Locate the cell with the specified text and output its (x, y) center coordinate. 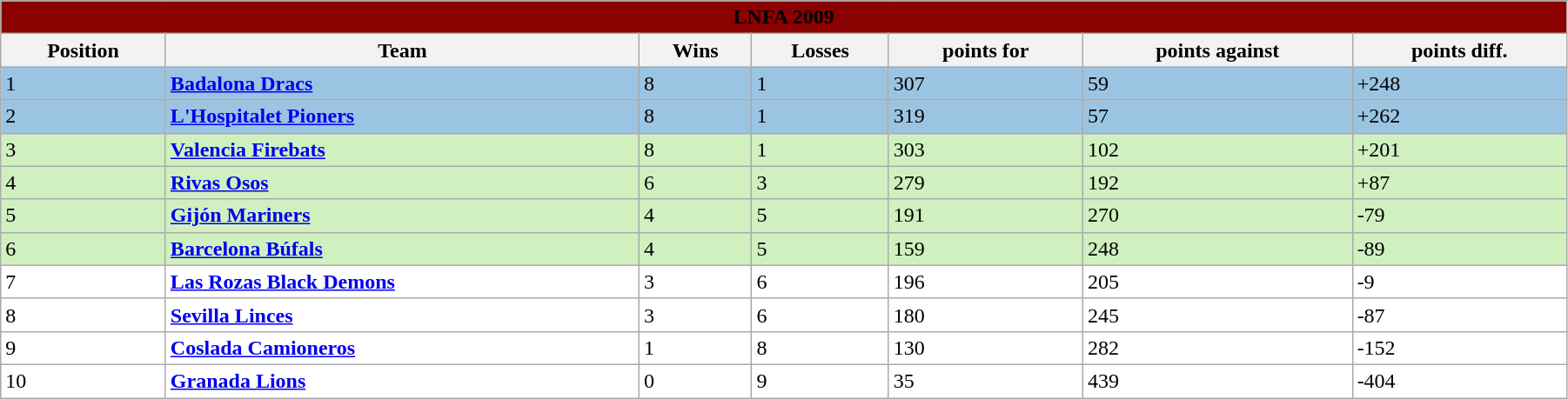
10 (84, 381)
Team (402, 50)
307 (985, 83)
Barcelona Búfals (402, 249)
35 (985, 381)
59 (1217, 83)
Losses (820, 50)
Wins (696, 50)
0 (696, 381)
Granada Lions (402, 381)
-89 (1459, 249)
439 (1217, 381)
Gijón Mariners (402, 216)
points diff. (1459, 50)
102 (1217, 150)
57 (1217, 116)
Sevilla Linces (402, 315)
196 (985, 282)
+87 (1459, 183)
LNFA 2009 (784, 17)
Valencia Firebats (402, 150)
2 (84, 116)
191 (985, 216)
-404 (1459, 381)
+248 (1459, 83)
205 (1217, 282)
270 (1217, 216)
Rivas Osos (402, 183)
248 (1217, 249)
Las Rozas Black Demons (402, 282)
-87 (1459, 315)
L'Hospitalet Pioners (402, 116)
130 (985, 348)
319 (985, 116)
+262 (1459, 116)
159 (985, 249)
+201 (1459, 150)
Coslada Camioneros (402, 348)
Position (84, 50)
279 (985, 183)
303 (985, 150)
Badalona Dracs (402, 83)
192 (1217, 183)
245 (1217, 315)
282 (1217, 348)
180 (985, 315)
points for (985, 50)
-79 (1459, 216)
-152 (1459, 348)
points against (1217, 50)
-9 (1459, 282)
7 (84, 282)
